Scan for the cell matching the given text and deliver its [x, y] coordinate at center. 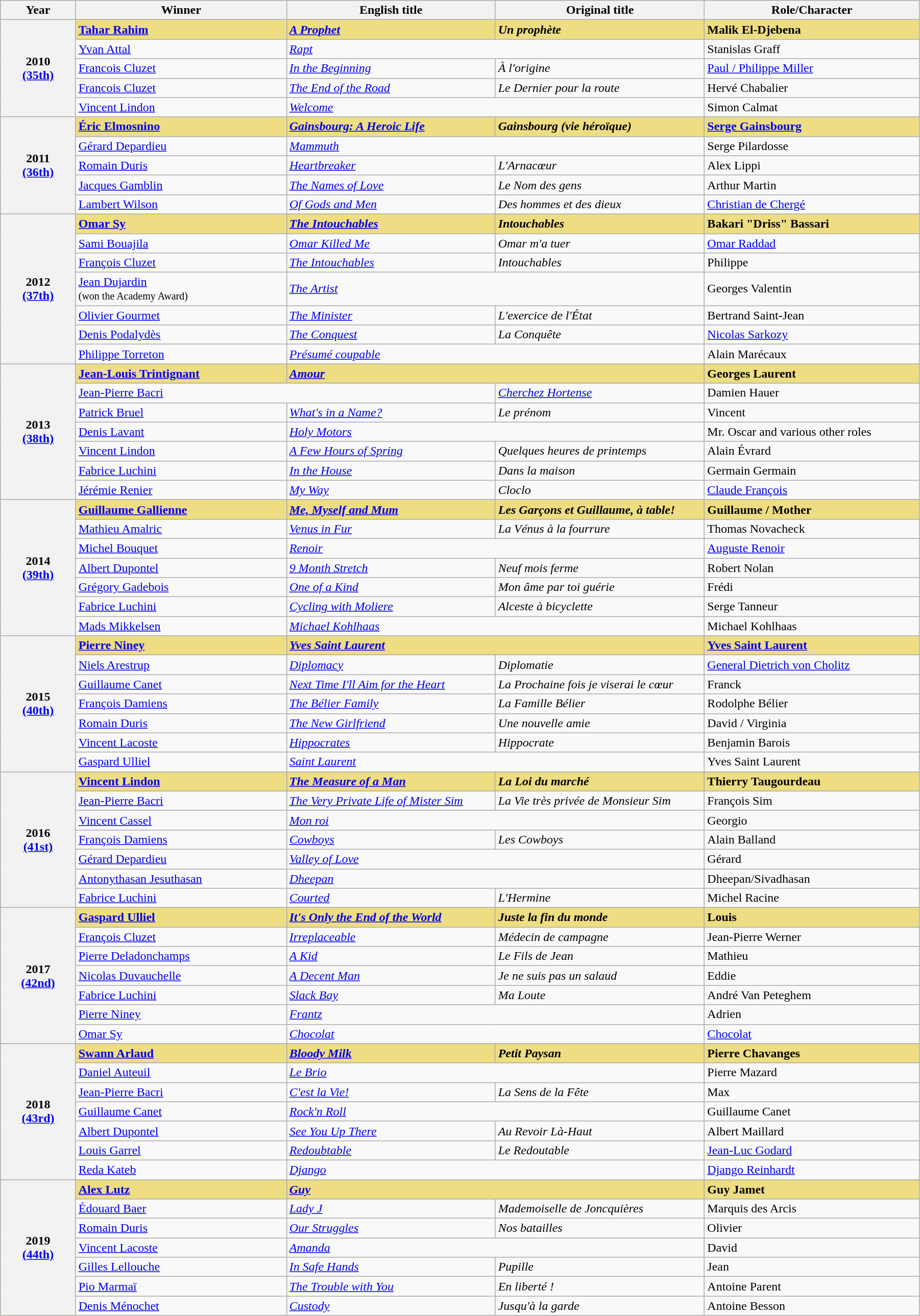
Vincent [812, 412]
La Famille Bélier [600, 704]
Pierre Mazard [812, 1073]
2018(43rd) [38, 1111]
Robert Nolan [812, 568]
Mammuth [495, 146]
Amanda [495, 1248]
Adrien [812, 1014]
2010(35th) [38, 68]
Médecin de campagne [600, 937]
Germain Germain [812, 470]
Rapt [495, 49]
The End of the Road [391, 88]
Louis Garrel [181, 1150]
Antoine Parent [812, 1286]
2013(38th) [38, 432]
Arthur Martin [812, 185]
Jean-Louis Trintignant [181, 374]
Jean Dujardin(won the Academy Award) [181, 289]
David [812, 1248]
Nicolas Sarkozy [812, 335]
Jacques Gamblin [181, 185]
Yvan Attal [181, 49]
Cowboys [391, 839]
Franck [812, 684]
Gilles Lellouche [181, 1267]
Dans la maison [600, 470]
What's in a Name? [391, 412]
Of Gods and Men [391, 204]
Omar m'a tuer [600, 243]
Le Brio [495, 1073]
Petit Paysan [600, 1053]
Gainsbourg: A Heroic Life [391, 127]
Le Fils de Jean [600, 956]
Malik El-Djebena [812, 30]
Michel Bouquet [181, 548]
C'est la Vie! [391, 1092]
Diplomatie [600, 665]
Georgio [812, 820]
Un prophète [600, 30]
A Prophet [391, 30]
Quelques heures de printemps [600, 451]
Me, Myself and Mum [391, 509]
Rock'n Roll [495, 1111]
Cloclo [600, 490]
Mon roi [495, 820]
General Dietrich von Cholitz [812, 665]
Mr. Oscar and various other roles [812, 432]
Amour [495, 374]
Claude François [812, 490]
In the Beginning [391, 68]
Winner [181, 10]
Redoubtable [391, 1150]
2017(42nd) [38, 976]
Cherchez Hortense [600, 393]
Dheepan/Sivadhasan [812, 878]
Guillaume / Mother [812, 509]
L'Hermine [600, 898]
Christian de Chergé [812, 204]
The Very Private Life of Mister Sim [391, 801]
Daniel Auteuil [181, 1073]
Lambert Wilson [181, 204]
Pio Marmaï [181, 1286]
Philippe Torreton [181, 354]
Thomas Novacheck [812, 529]
Je ne suis pas un salaud [600, 976]
Mademoiselle de Joncquières [600, 1209]
Custody [391, 1306]
Patrick Bruel [181, 412]
Sami Bouajila [181, 243]
Swann Arlaud [181, 1053]
Vincent Cassel [181, 820]
David / Virginia [812, 723]
Next Time I'll Aim for the Heart [391, 684]
Bakari "Driss" Bassari [812, 224]
Neuf mois ferme [600, 568]
Serge Gainsbourg [812, 127]
À l'origine [600, 68]
Dheepan [495, 878]
André Van Peteghem [812, 995]
Mathieu [812, 956]
Les Cowboys [600, 839]
Renoir [495, 548]
A Kid [391, 956]
The Minister [391, 315]
La Vénus à la fourrure [600, 529]
Our Struggles [391, 1228]
Guy Jamet [812, 1189]
The Trouble with You [391, 1286]
Marquis des Arcis [812, 1209]
Bertrand Saint-Jean [812, 315]
Serge Pilardosse [812, 146]
Bloody Milk [391, 1053]
La Conquête [600, 335]
Jean [812, 1267]
2011(36th) [38, 165]
The New Girlfriend [391, 723]
Juste la fin du monde [600, 917]
Jérémie Renier [181, 490]
Role/Character [812, 10]
Olivier [812, 1228]
Antonythasan Jesuthasan [181, 878]
Diplomacy [391, 665]
Hervé Chabalier [812, 88]
English title [391, 10]
Gérard [812, 859]
La Sens de la Fête [600, 1092]
Jean-Luc Godard [812, 1150]
Year [38, 10]
Max [812, 1092]
L'Arnacœur [600, 165]
2012(37th) [38, 289]
François Sim [812, 801]
Valley of Love [495, 859]
Grégory Gadebois [181, 587]
Une nouvelle amie [600, 723]
Alceste à bicyclette [600, 607]
Guy [495, 1189]
Albert Maillard [812, 1131]
Mads Mikkelsen [181, 626]
Olivier Gourmet [181, 315]
Ma Loute [600, 995]
2014(39th) [38, 567]
Benjamin Barois [812, 742]
La Prochaine fois je viserai le cœur [600, 684]
En liberté ! [600, 1286]
Georges Valentin [812, 289]
2019(44th) [38, 1248]
Au Revoir Là-Haut [600, 1131]
La Loi du marché [600, 781]
In the House [391, 470]
The Names of Love [391, 185]
Niels Arestrup [181, 665]
Irreplaceable [391, 937]
Simon Calmat [812, 107]
Welcome [495, 107]
A Decent Man [391, 976]
L'exercice de l'État [600, 315]
Jean-Pierre Werner [812, 937]
Le Nom des gens [600, 185]
Denis Lavant [181, 432]
Venus in Fur [391, 529]
Les Garçons et Guillaume, à table! [600, 509]
Courted [391, 898]
Pierre Deladonchamps [181, 956]
Damien Hauer [812, 393]
9 Month Stretch [391, 568]
The Bélier Family [391, 704]
Eddie [812, 976]
Jusqu'à la garde [600, 1306]
Louis [812, 917]
The Conquest [391, 335]
Cycling with Moliere [391, 607]
Rodolphe Bélier [812, 704]
Lady J [391, 1209]
Omar Raddad [812, 243]
A Few Hours of Spring [391, 451]
Nos batailles [600, 1228]
Serge Tanneur [812, 607]
The Artist [495, 289]
Frédi [812, 587]
Auguste Renoir [812, 548]
Nicolas Duvauchelle [181, 976]
Holy Motors [495, 432]
Denis Podalydès [181, 335]
Georges Laurent [812, 374]
Original title [600, 10]
Hippocrates [391, 742]
Slack Bay [391, 995]
Le Redoutable [600, 1150]
Mathieu Amalric [181, 529]
Gainsbourg (vie héroïque) [600, 127]
La Vie très privée de Monsieur Sim [600, 801]
Alain Marécaux [812, 354]
The Measure of a Man [391, 781]
One of a Kind [391, 587]
Saint Laurent [495, 762]
Alain Balland [812, 839]
It's Only the End of the World [391, 917]
Denis Ménochet [181, 1306]
Le prénom [600, 412]
Thierry Taugourdeau [812, 781]
2015(40th) [38, 704]
Antoine Besson [812, 1306]
Alex Lippi [812, 165]
Tahar Rahim [181, 30]
In Safe Hands [391, 1267]
Django Reinhardt [812, 1170]
Pierre Chavanges [812, 1053]
Mon âme par toi guérie [600, 587]
Guillaume Gallienne [181, 509]
Omar Killed Me [391, 243]
My Way [391, 490]
Édouard Baer [181, 1209]
Alex Lutz [181, 1189]
Django [495, 1170]
Le Dernier pour la route [600, 88]
Présumé coupable [495, 354]
Reda Kateb [181, 1170]
Philippe [812, 263]
2016(41st) [38, 839]
Alain Évrard [812, 451]
Heartbreaker [391, 165]
Paul / Philippe Miller [812, 68]
Pupille [600, 1267]
Michel Racine [812, 898]
Hippocrate [600, 742]
Frantz [495, 1014]
Des hommes et des dieux [600, 204]
Stanislas Graff [812, 49]
See You Up There [391, 1131]
Éric Elmosnino [181, 127]
